Capture the cell that displays the provided text and extract its [X, Y] central coordinate. 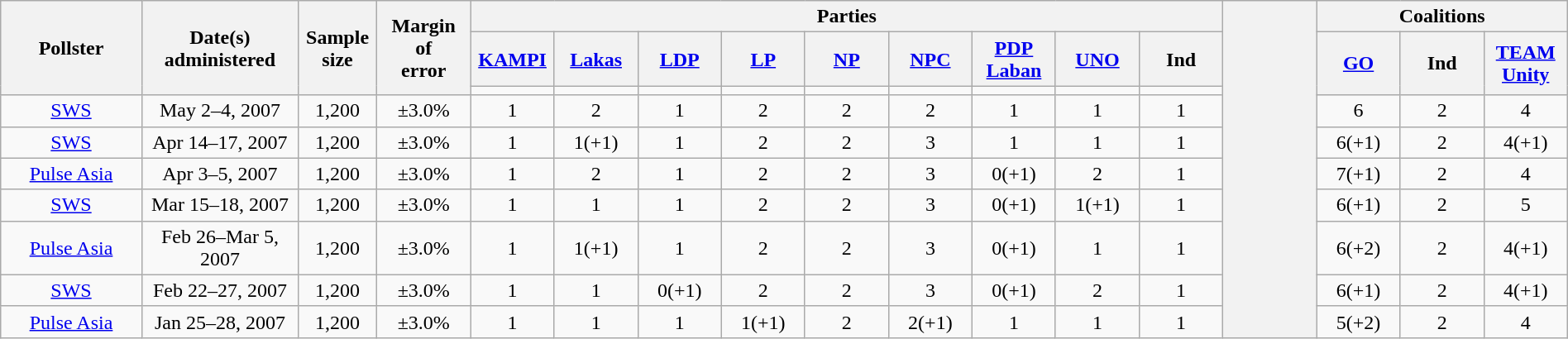
UNO [1097, 60]
KAMPI [513, 60]
GO [1358, 64]
Mar 15–18, 2007 [220, 205]
LDP [680, 60]
5 [1525, 205]
Coalitions [1442, 17]
LP [762, 60]
7(+1) [1358, 174]
Feb 26–Mar 5, 2007 [220, 248]
Date(s) administered [220, 48]
TEAM Unity [1525, 64]
2(+1) [930, 322]
Pollster [71, 48]
NP [847, 60]
Samplesize [337, 48]
Feb 22–27, 2007 [220, 290]
Apr 3–5, 2007 [220, 174]
Lakas [595, 60]
PDPLaban [1014, 60]
6 [1358, 111]
Parties [847, 17]
Margin oferror [423, 48]
6(+2) [1358, 248]
Jan 25–28, 2007 [220, 322]
May 2–4, 2007 [220, 111]
5(+2) [1358, 322]
NPC [930, 60]
Apr 14–17, 2007 [220, 142]
